Capture the cell that displays the provided text and extract its [x, y] central coordinate. 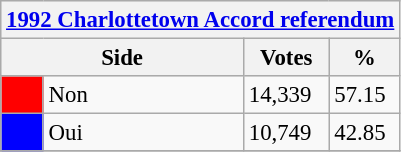
Oui [143, 133]
Non [143, 95]
1992 Charlottetown Accord referendum [200, 20]
Votes [286, 58]
Side [122, 58]
% [364, 58]
10,749 [286, 133]
42.85 [364, 133]
14,339 [286, 95]
57.15 [364, 95]
